Locate the cell with the specified text and output its [X, Y] center coordinate. 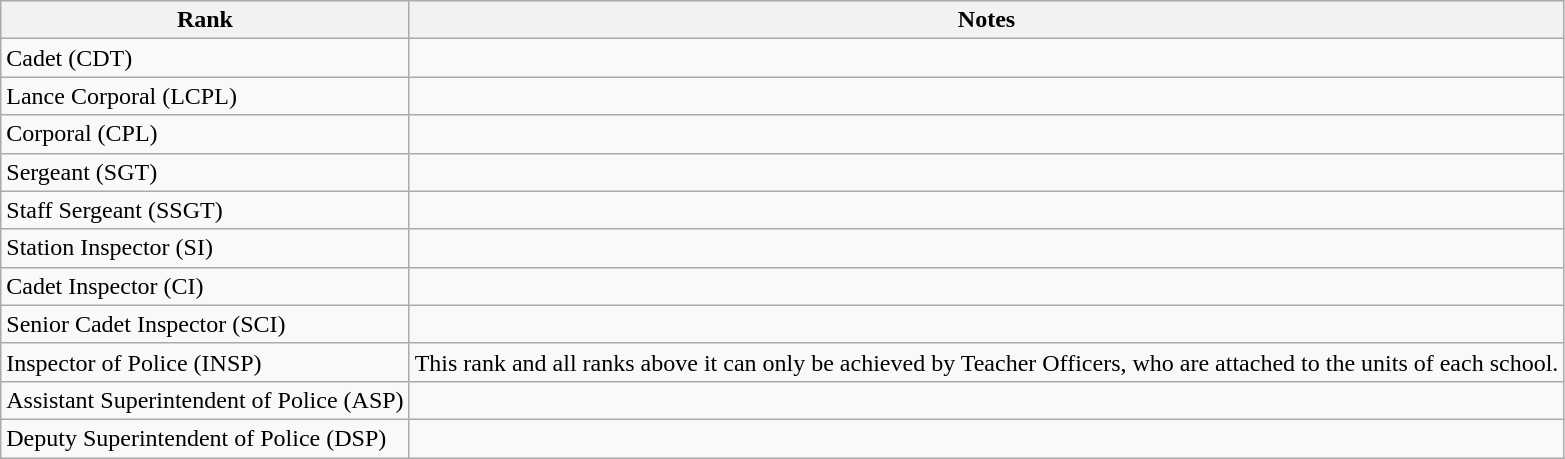
Senior Cadet Inspector (SCI) [205, 324]
Cadet Inspector (CI) [205, 286]
Inspector of Police (INSP) [205, 362]
Staff Sergeant (SSGT) [205, 210]
Corporal (CPL) [205, 134]
Deputy Superintendent of Police (DSP) [205, 438]
This rank and all ranks above it can only be achieved by Teacher Officers, who are attached to the units of each school. [986, 362]
Notes [986, 20]
Rank [205, 20]
Station Inspector (SI) [205, 248]
Sergeant (SGT) [205, 172]
Assistant Superintendent of Police (ASP) [205, 400]
Lance Corporal (LCPL) [205, 96]
Cadet (CDT) [205, 58]
